Return the (X, Y) coordinate for the center point of the cell that contains the specified text.  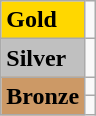
Silver (43, 58)
Bronze (43, 96)
Gold (43, 20)
